From the cell containing the given text, extract its center point as [X, Y] coordinate. 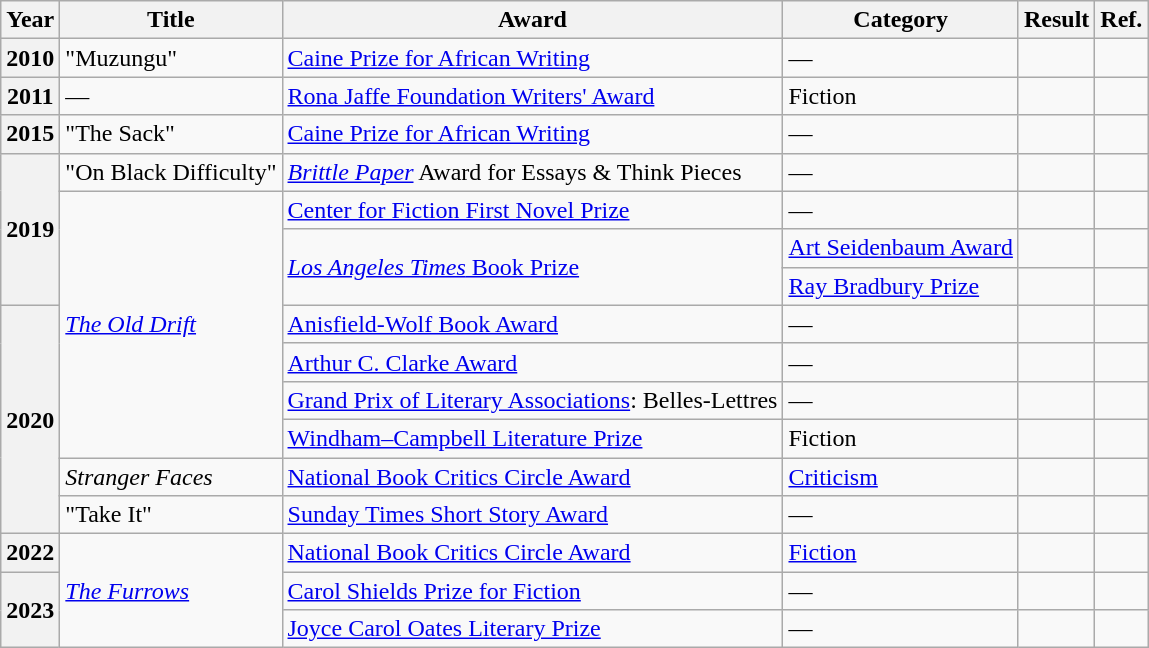
Center for Fiction First Novel Prize [532, 210]
The Old Drift [171, 324]
Year [30, 20]
2023 [30, 610]
2011 [30, 96]
Stranger Faces [171, 477]
2015 [30, 134]
Title [171, 20]
Award [532, 20]
"Muzungu" [171, 58]
Ref. [1122, 20]
Ray Bradbury Prize [900, 286]
2022 [30, 553]
Brittle Paper Award for Essays & Think Pieces [532, 172]
Category [900, 20]
Rona Jaffe Foundation Writers' Award [532, 96]
"On Black Difficulty" [171, 172]
Art Seidenbaum Award [900, 248]
2020 [30, 419]
Result [1056, 20]
2010 [30, 58]
Windham–Campbell Literature Prize [532, 438]
2019 [30, 229]
Criticism [900, 477]
"Take It" [171, 515]
Grand Prix of Literary Associations: Belles-Lettres [532, 400]
Anisfield-Wolf Book Award [532, 324]
Carol Shields Prize for Fiction [532, 591]
"The Sack" [171, 134]
Sunday Times Short Story Award [532, 515]
Joyce Carol Oates Literary Prize [532, 629]
The Furrows [171, 591]
Arthur C. Clarke Award [532, 362]
Los Angeles Times Book Prize [532, 267]
